Extract the [X, Y] coordinate from the center of the cell holding the provided text.  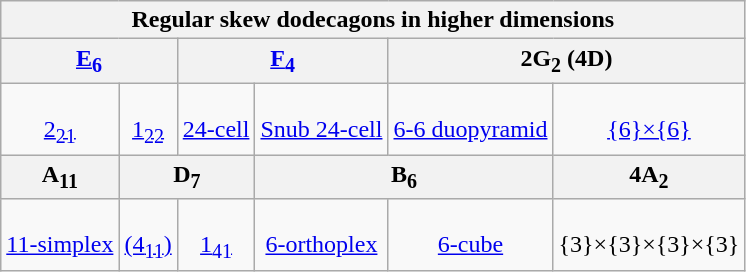
4A2 [649, 176]
(411) [148, 234]
122 [148, 118]
141 [216, 234]
B6 [404, 176]
6-cube [470, 234]
{6}×{6} [649, 118]
11-simplex [60, 234]
D7 [187, 176]
6-6 duopyramid [470, 118]
A11 [60, 176]
2G2 (4D) [566, 61]
{3}×{3}×{3}×{3} [649, 234]
Regular skew dodecagons in higher dimensions [373, 20]
E6 [89, 61]
Snub 24-cell [322, 118]
24-cell [216, 118]
221 [60, 118]
F4 [282, 61]
6-orthoplex [322, 234]
